Provide the [x, y] coordinate of the cell's center where the given text is located.  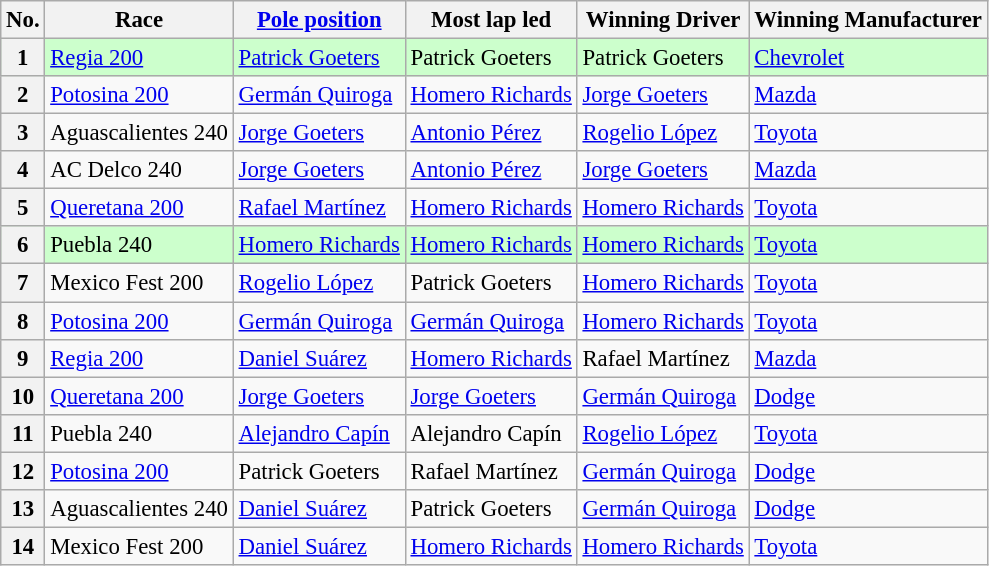
Most lap led [491, 20]
2 [23, 95]
4 [23, 170]
8 [23, 321]
5 [23, 208]
6 [23, 245]
1 [23, 58]
AC Delco 240 [139, 170]
7 [23, 283]
Chevrolet [868, 58]
Pole position [319, 20]
11 [23, 433]
Winning Driver [663, 20]
9 [23, 358]
3 [23, 133]
No. [23, 20]
14 [23, 546]
Winning Manufacturer [868, 20]
13 [23, 509]
Race [139, 20]
10 [23, 396]
12 [23, 471]
